Provide the (X, Y) coordinate of the cell's center where the given text is located.  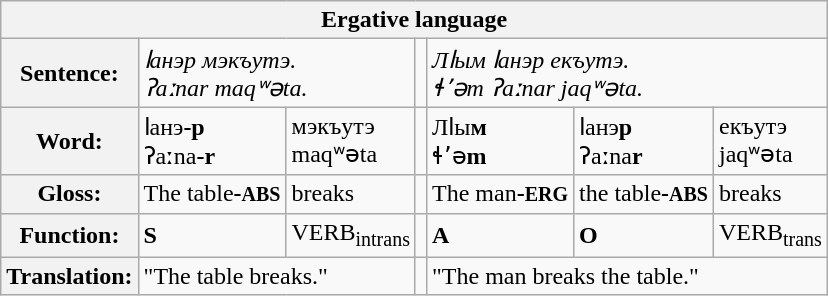
Лӏым ӏанэр екъутэ.ɬʼəm ʔaːnar jaqʷəta. (628, 73)
мэкъутэmaqʷəta (350, 141)
S (212, 235)
"The man breaks the table." (628, 276)
ӏанэ-рʔaːna-r (212, 141)
VERBtrans (770, 235)
Лӏымɬʼəm (500, 141)
A (500, 235)
ӏанэр мэкъутэ.ʔaːnar maqʷəta. (276, 73)
VERBintrans (350, 235)
The table-ABS (212, 194)
Word: (70, 141)
Ergative language (414, 20)
Function: (70, 235)
ӏанэрʔaːnar (644, 141)
екъутэjaqʷəta (770, 141)
"The table breaks." (276, 276)
The man-ERG (500, 194)
the table-ABS (644, 194)
O (644, 235)
Sentence: (70, 73)
Translation: (70, 276)
Gloss: (70, 194)
